Detect which cell encompasses the target text, then output its (X, Y) center coordinate. 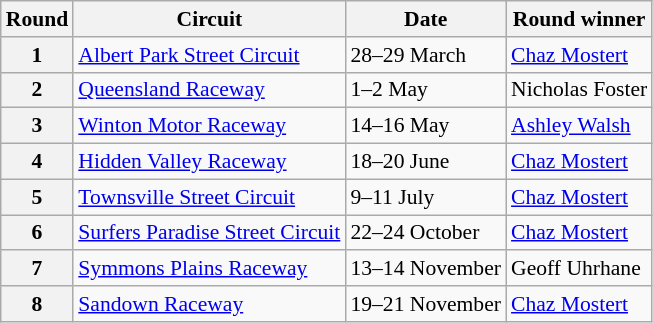
Surfers Paradise Street Circuit (209, 233)
5 (38, 197)
1–2 May (426, 90)
Sandown Raceway (209, 304)
Townsville Street Circuit (209, 197)
13–14 November (426, 269)
Winton Motor Raceway (209, 126)
Albert Park Street Circuit (209, 55)
9–11 July (426, 197)
8 (38, 304)
1 (38, 55)
7 (38, 269)
18–20 June (426, 162)
3 (38, 126)
Round winner (579, 19)
22–24 October (426, 233)
Circuit (209, 19)
Hidden Valley Raceway (209, 162)
2 (38, 90)
Symmons Plains Raceway (209, 269)
Ashley Walsh (579, 126)
6 (38, 233)
Nicholas Foster (579, 90)
Round (38, 19)
Geoff Uhrhane (579, 269)
Date (426, 19)
19–21 November (426, 304)
14–16 May (426, 126)
4 (38, 162)
Queensland Raceway (209, 90)
28–29 March (426, 55)
